For the text-containing cell, return its midpoint in (X, Y) coordinate format. 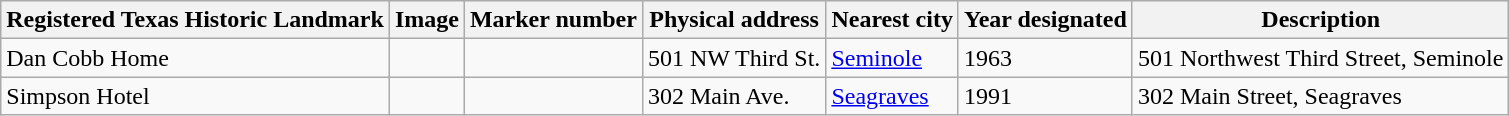
Registered Texas Historic Landmark (196, 20)
Simpson Hotel (196, 96)
Physical address (734, 20)
Image (426, 20)
Marker number (553, 20)
Year designated (1045, 20)
Dan Cobb Home (196, 58)
Seagraves (892, 96)
501 Northwest Third Street, Seminole (1320, 58)
501 NW Third St. (734, 58)
302 Main Ave. (734, 96)
1963 (1045, 58)
Nearest city (892, 20)
Seminole (892, 58)
302 Main Street, Seagraves (1320, 96)
1991 (1045, 96)
Description (1320, 20)
